Output the [x, y] coordinate of the center of the cell containing the given text.  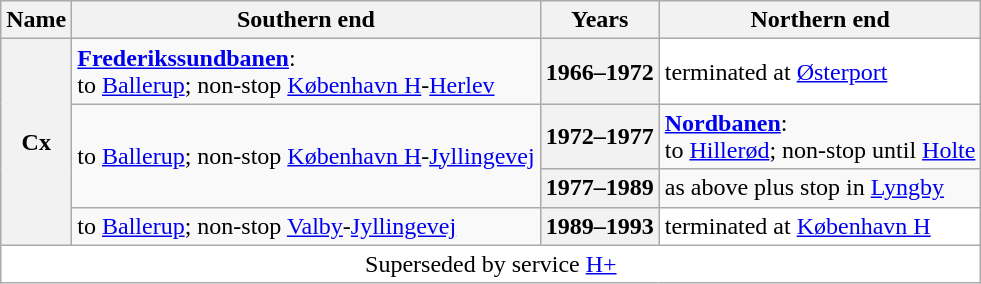
Northern end [820, 20]
terminated at Østerport [820, 72]
terminated at København H [820, 226]
1966–1972 [600, 72]
to Ballerup; non-stop København H-Jyllingevej [306, 156]
1977–1989 [600, 188]
Frederikssundbanen: to Ballerup; non-stop København H-Herlev [306, 72]
Name [36, 20]
Southern end [306, 20]
Superseded by service H+ [491, 264]
Cx [36, 142]
1972–1977 [600, 136]
1989–1993 [600, 226]
as above plus stop in Lyngby [820, 188]
Nordbanen: to Hillerød; non-stop until Holte [820, 136]
to Ballerup; non-stop Valby-Jyllingevej [306, 226]
Years [600, 20]
